Identify which cell holds the provided text, then report its [x, y] central coordinate. 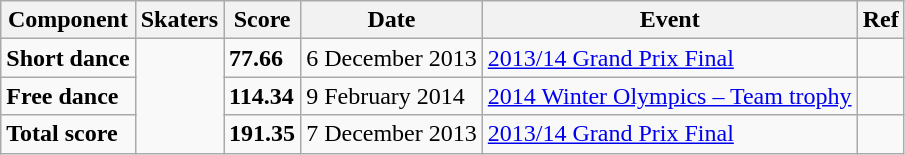
Component [68, 20]
Date [392, 20]
Skaters [179, 20]
Free dance [68, 96]
Short dance [68, 58]
Event [670, 20]
Score [262, 20]
7 December 2013 [392, 134]
191.35 [262, 134]
9 February 2014 [392, 96]
Ref [880, 20]
77.66 [262, 58]
114.34 [262, 96]
Total score [68, 134]
6 December 2013 [392, 58]
2014 Winter Olympics – Team trophy [670, 96]
